Output the [x, y] coordinate of the center of the cell containing the given text.  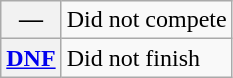
Did not compete [146, 20]
— [31, 20]
Did not finish [146, 58]
DNF [31, 58]
